Capture the cell that displays the provided text and extract its [X, Y] central coordinate. 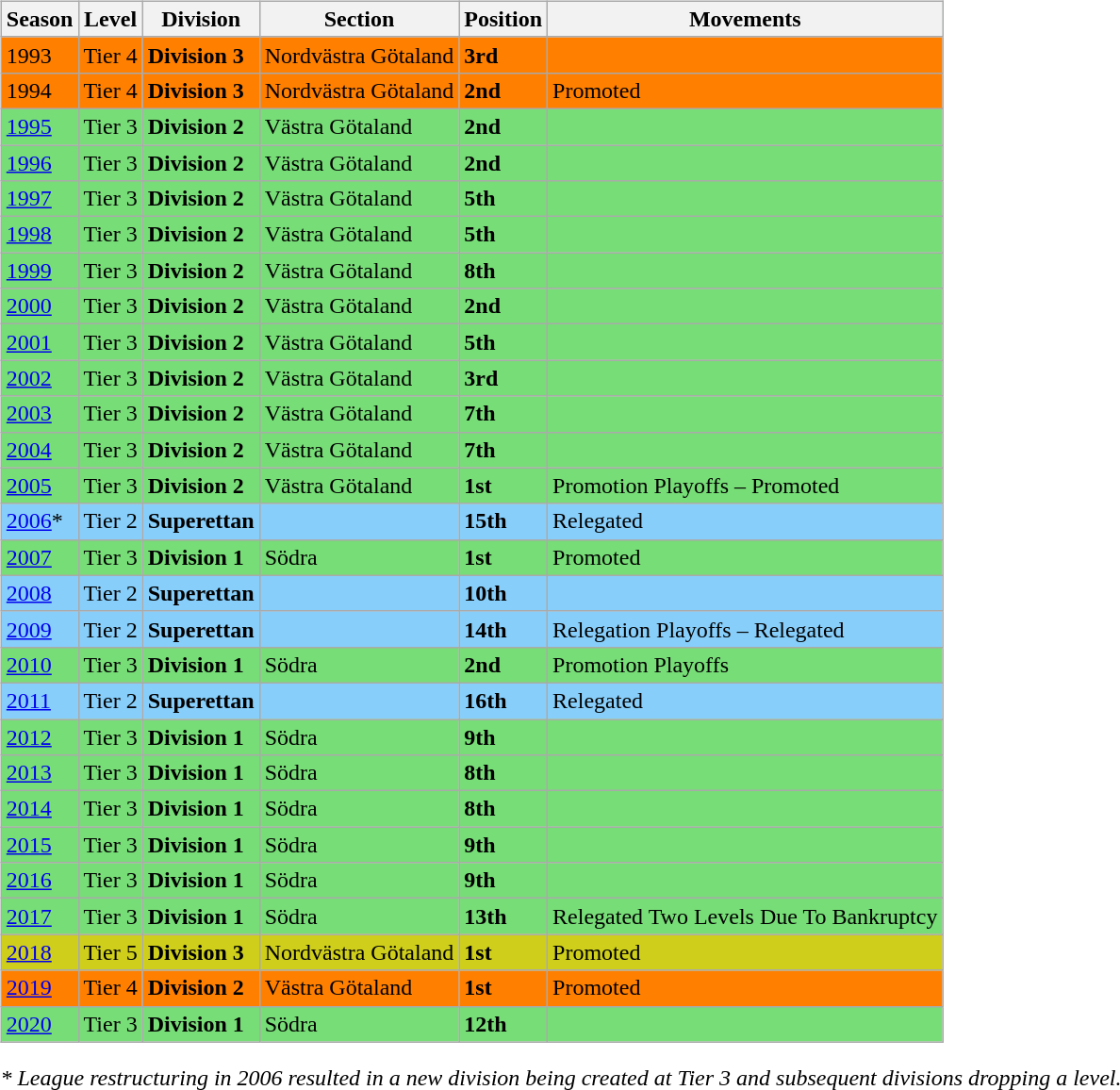
Relegation Playoffs – Relegated [745, 629]
16th [503, 701]
1999 [40, 271]
1993 [40, 55]
2005 [40, 486]
2001 [40, 342]
2004 [40, 450]
Level [110, 19]
Division [201, 19]
Relegated Two Levels Due To Bankruptcy [745, 917]
12th [503, 1024]
2006* [40, 521]
13th [503, 917]
Season [40, 19]
2012 [40, 736]
Tier 5 [110, 952]
2009 [40, 629]
1997 [40, 199]
Movements [745, 19]
2002 [40, 378]
2015 [40, 845]
10th [503, 593]
2011 [40, 701]
2008 [40, 593]
14th [503, 629]
2014 [40, 809]
2000 [40, 306]
Promotion Playoffs [745, 665]
1994 [40, 91]
Promotion Playoffs – Promoted [745, 486]
2020 [40, 1024]
2016 [40, 881]
2013 [40, 773]
1998 [40, 235]
1996 [40, 163]
2003 [40, 414]
2017 [40, 917]
2007 [40, 557]
2019 [40, 988]
Position [503, 19]
Section [359, 19]
2010 [40, 665]
1995 [40, 126]
15th [503, 521]
2018 [40, 952]
